Pinpoint the cell where the given text exists, returning its (X, Y) midpoint coordinate. 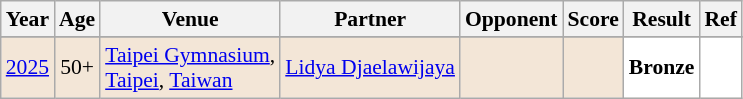
Score (592, 19)
50+ (77, 68)
Venue (190, 19)
Bronze (662, 68)
Ref (720, 19)
Opponent (512, 19)
Lidya Djaelawijaya (370, 68)
2025 (28, 68)
Result (662, 19)
Partner (370, 19)
Age (77, 19)
Taipei Gymnasium, Taipei, Taiwan (190, 68)
Year (28, 19)
